Search for the cell housing the specified text and yield its [x, y] center coordinate. 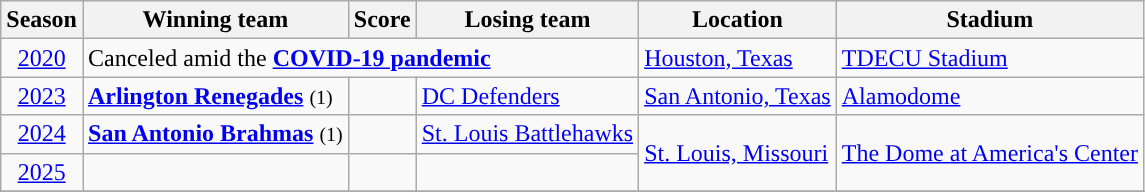
2025 [42, 172]
San Antonio, Texas [738, 96]
Stadium [990, 20]
St. Louis, Missouri [738, 153]
Canceled amid the COVID-19 pandemic [360, 58]
Season [42, 20]
San Antonio Brahmas (1) [215, 134]
Score [382, 20]
2023 [42, 96]
The Dome at America's Center [990, 153]
Houston, Texas [738, 58]
Location [738, 20]
DC Defenders [527, 96]
Losing team [527, 20]
2024 [42, 134]
Winning team [215, 20]
Arlington Renegades (1) [215, 96]
TDECU Stadium [990, 58]
2020 [42, 58]
Alamodome [990, 96]
St. Louis Battlehawks [527, 134]
